Locate the cell with the specified text and output its (X, Y) center coordinate. 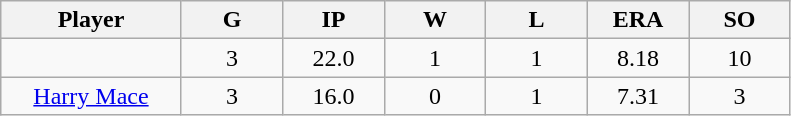
10 (740, 58)
Player (91, 20)
W (435, 20)
L (537, 20)
22.0 (334, 58)
SO (740, 20)
8.18 (638, 58)
7.31 (638, 96)
Harry Mace (91, 96)
ERA (638, 20)
0 (435, 96)
16.0 (334, 96)
G (232, 20)
IP (334, 20)
